Detect which cell encompasses the target text, then output its [X, Y] center coordinate. 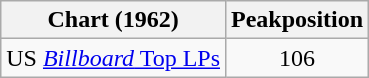
106 [298, 58]
Peakposition [298, 20]
Chart (1962) [114, 20]
US Billboard Top LPs [114, 58]
